For the text-containing cell, return its midpoint in (x, y) coordinate format. 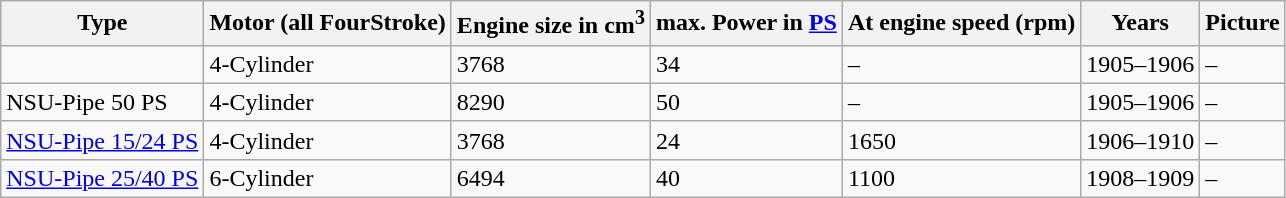
1906–1910 (1140, 140)
50 (746, 102)
At engine speed (rpm) (961, 24)
6-Cylinder (328, 178)
Picture (1242, 24)
max. Power in PS (746, 24)
NSU-Pipe 15/24 PS (102, 140)
34 (746, 64)
1908–1909 (1140, 178)
8290 (550, 102)
1650 (961, 140)
NSU-Pipe 25/40 PS (102, 178)
24 (746, 140)
40 (746, 178)
NSU-Pipe 50 PS (102, 102)
Years (1140, 24)
Type (102, 24)
Engine size in cm3 (550, 24)
Motor (all FourStroke) (328, 24)
1100 (961, 178)
6494 (550, 178)
